Return the (X, Y) coordinate for the center point of the cell that contains the specified text.  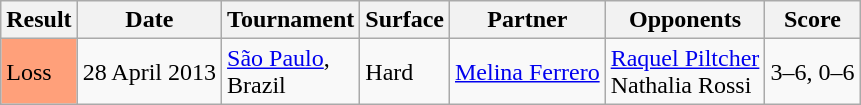
3–6, 0–6 (812, 72)
Result (39, 20)
Score (812, 20)
Loss (39, 72)
Partner (527, 20)
Hard (405, 72)
Date (149, 20)
Melina Ferrero (527, 72)
28 April 2013 (149, 72)
Surface (405, 20)
São Paulo, Brazil (291, 72)
Tournament (291, 20)
Opponents (685, 20)
Raquel Piltcher Nathalia Rossi (685, 72)
